From the cell containing the given text, extract its center point as [X, Y] coordinate. 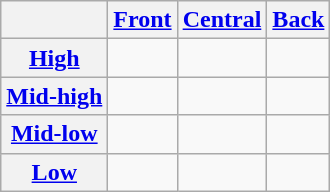
Front [142, 20]
Central [222, 20]
Back [298, 20]
Mid-high [54, 96]
Mid-low [54, 134]
Low [54, 172]
High [54, 58]
